Find where the given text appears and provide that cell's center as (X, Y) coordinate. 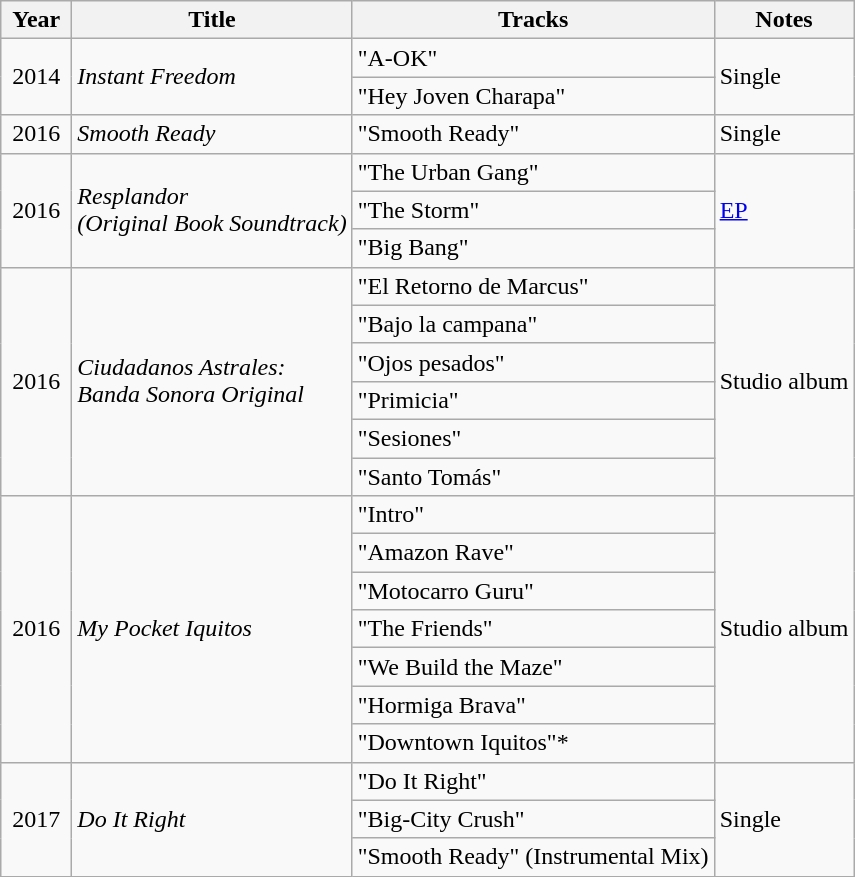
"Big Bang" (533, 248)
"Ojos pesados" (533, 362)
"The Friends" (533, 629)
"Smooth Ready" (Instrumental Mix) (533, 857)
Ciudadanos Astrales:Banda Sonora Original (212, 381)
2014 (36, 77)
"The Storm" (533, 210)
"Intro" (533, 515)
"Downtown Iquitos"* (533, 743)
"Primicia" (533, 400)
"The Urban Gang" (533, 172)
"Hey Joven Charapa" (533, 96)
"Sesiones" (533, 438)
Do It Right (212, 819)
"Motocarro Guru" (533, 591)
"Do It Right" (533, 781)
"A-OK" (533, 58)
Title (212, 20)
Resplandor(Original Book Soundtrack) (212, 210)
2017 (36, 819)
"El Retorno de Marcus" (533, 286)
Instant Freedom (212, 77)
EP (784, 210)
My Pocket Iquitos (212, 629)
Year (36, 20)
"Amazon Rave" (533, 553)
"We Build the Maze" (533, 667)
"Hormiga Brava" (533, 705)
Notes (784, 20)
"Bajo la campana" (533, 324)
Smooth Ready (212, 134)
"Santo Tomás" (533, 477)
"Smooth Ready" (533, 134)
"Big-City Crush" (533, 819)
Tracks (533, 20)
